Provide the [x, y] coordinate of the cell's center where the given text is located.  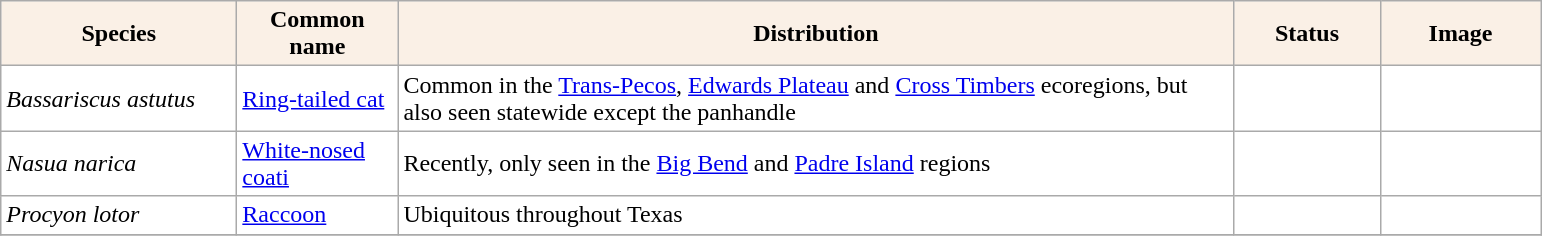
Recently, only seen in the Big Bend and Padre Island regions [816, 164]
Bassariscus astutus [119, 98]
White-nosed coati [318, 164]
Common name [318, 34]
Ubiquitous throughout Texas [816, 215]
Raccoon [318, 215]
Ring-tailed cat [318, 98]
Image [1460, 34]
Status [1307, 34]
Procyon lotor [119, 215]
Common in the Trans-Pecos, Edwards Plateau and Cross Timbers ecoregions, but also seen statewide except the panhandle [816, 98]
Species [119, 34]
Nasua narica [119, 164]
Distribution [816, 34]
